Find where the given text appears and provide that cell's center as [x, y] coordinate. 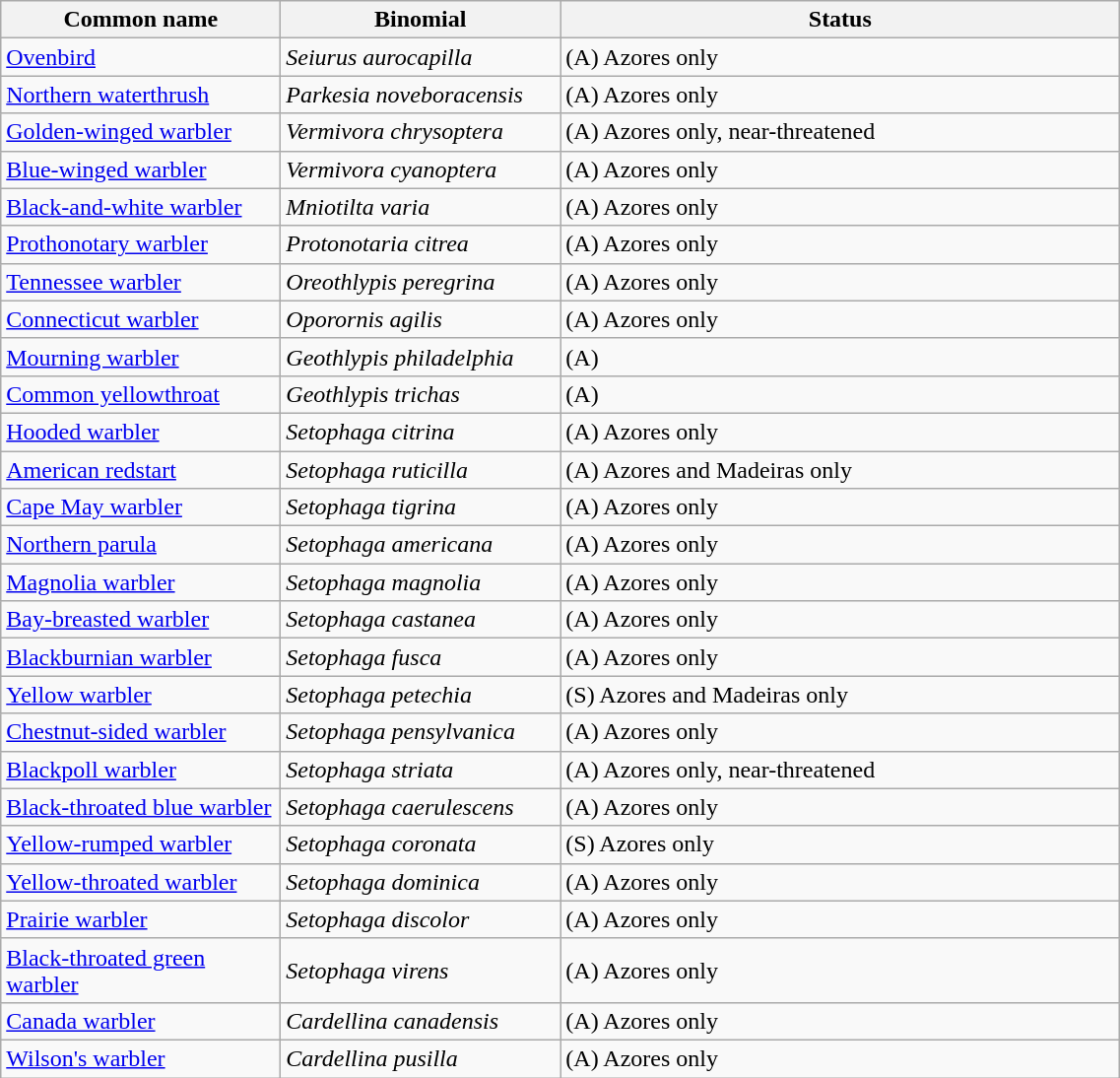
(S) Azores only [840, 844]
Chestnut-sided warbler [141, 732]
Setophaga virens [421, 970]
Setophaga magnolia [421, 582]
Golden-winged warbler [141, 132]
Setophaga coronata [421, 844]
Prairie warbler [141, 919]
Setophaga americana [421, 545]
Setophaga fusca [421, 657]
Cardellina pusilla [421, 1058]
Setophaga pensylvanica [421, 732]
Oporornis agilis [421, 319]
Setophaga caerulescens [421, 807]
Magnolia warbler [141, 582]
Blackburnian warbler [141, 657]
Setophaga dominica [421, 882]
Ovenbird [141, 57]
Black-and-white warbler [141, 207]
Seiurus aurocapilla [421, 57]
Yellow-throated warbler [141, 882]
Geothlypis trichas [421, 394]
Connecticut warbler [141, 319]
(S) Azores and Madeiras only [840, 695]
Canada warbler [141, 1021]
Northern parula [141, 545]
Setophaga tigrina [421, 507]
Prothonotary warbler [141, 244]
Setophaga castanea [421, 620]
Parkesia noveboracensis [421, 95]
Mniotilta varia [421, 207]
Cardellina canadensis [421, 1021]
Setophaga petechia [421, 695]
Vermivora chrysoptera [421, 132]
Oreothlypis peregrina [421, 282]
Status [840, 20]
Yellow warbler [141, 695]
Mourning warbler [141, 357]
Setophaga ruticilla [421, 470]
Binomial [421, 20]
Setophaga citrina [421, 432]
Wilson's warbler [141, 1058]
Blue-winged warbler [141, 169]
Cape May warbler [141, 507]
Vermivora cyanoptera [421, 169]
Common yellowthroat [141, 394]
Tennessee warbler [141, 282]
Common name [141, 20]
Protonotaria citrea [421, 244]
Northern waterthrush [141, 95]
Blackpoll warbler [141, 770]
Setophaga discolor [421, 919]
American redstart [141, 470]
Hooded warbler [141, 432]
Setophaga striata [421, 770]
Bay-breasted warbler [141, 620]
Black-throated blue warbler [141, 807]
Geothlypis philadelphia [421, 357]
Black-throated green warbler [141, 970]
(A) Azores and Madeiras only [840, 470]
Yellow-rumped warbler [141, 844]
